Capture the cell that displays the provided text and extract its [X, Y] central coordinate. 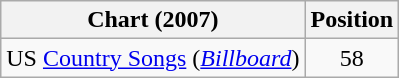
US Country Songs (Billboard) [153, 58]
Chart (2007) [153, 20]
58 [352, 58]
Position [352, 20]
